Provide the [x, y] coordinate of the cell's center where the given text is located.  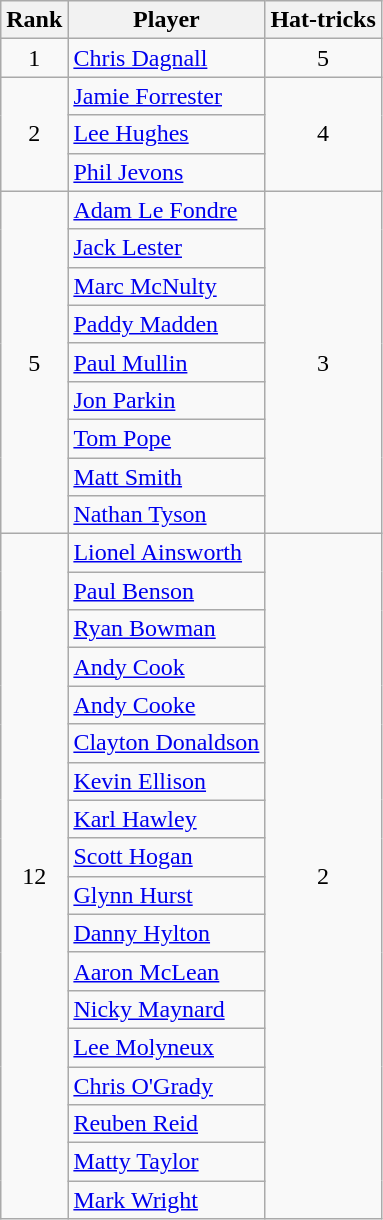
Karl Hawley [166, 819]
Jamie Forrester [166, 96]
Clayton Donaldson [166, 743]
Aaron McLean [166, 971]
Scott Hogan [166, 857]
Reuben Reid [166, 1124]
Paul Benson [166, 591]
Nathan Tyson [166, 515]
Kevin Ellison [166, 781]
Danny Hylton [166, 933]
Nicky Maynard [166, 1009]
Adam Le Fondre [166, 210]
Chris Dagnall [166, 58]
Matty Taylor [166, 1162]
4 [323, 134]
Jack Lester [166, 248]
Ryan Bowman [166, 629]
Tom Pope [166, 438]
Mark Wright [166, 1200]
Lionel Ainsworth [166, 553]
Andy Cook [166, 667]
12 [34, 876]
Chris O'Grady [166, 1085]
Lee Hughes [166, 134]
Matt Smith [166, 477]
Marc McNulty [166, 286]
1 [34, 58]
Lee Molyneux [166, 1047]
Paddy Madden [166, 324]
Glynn Hurst [166, 895]
Player [166, 20]
Hat-tricks [323, 20]
Paul Mullin [166, 362]
Phil Jevons [166, 172]
3 [323, 362]
Rank [34, 20]
Jon Parkin [166, 400]
Andy Cooke [166, 705]
